Find where the given text appears and provide that cell's center as [x, y] coordinate. 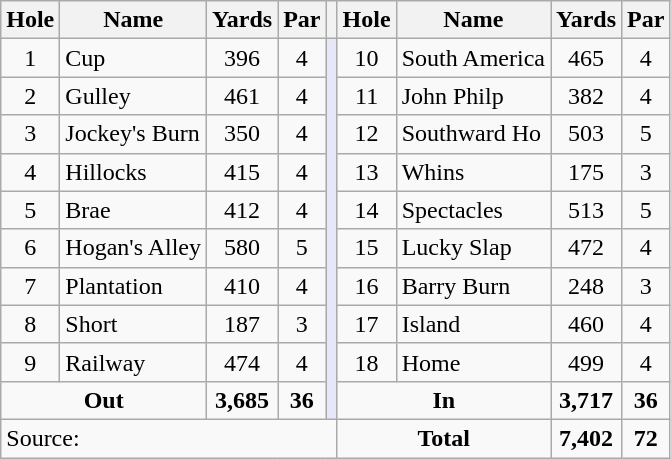
9 [30, 362]
Total [444, 438]
11 [366, 96]
17 [366, 324]
412 [242, 210]
382 [586, 96]
Brae [134, 210]
Jockey's Burn [134, 134]
2 [30, 96]
Spectacles [473, 210]
474 [242, 362]
Whins [473, 172]
350 [242, 134]
10 [366, 58]
415 [242, 172]
Lucky Slap [473, 248]
18 [366, 362]
396 [242, 58]
513 [586, 210]
248 [586, 286]
Southward Ho [473, 134]
Cup [134, 58]
175 [586, 172]
7 [30, 286]
12 [366, 134]
Island [473, 324]
580 [242, 248]
8 [30, 324]
461 [242, 96]
7,402 [586, 438]
6 [30, 248]
Barry Burn [473, 286]
Plantation [134, 286]
Source: [169, 438]
Hillocks [134, 172]
460 [586, 324]
1 [30, 58]
472 [586, 248]
Home [473, 362]
14 [366, 210]
Short [134, 324]
South America [473, 58]
499 [586, 362]
503 [586, 134]
3,717 [586, 400]
15 [366, 248]
187 [242, 324]
Hogan's Alley [134, 248]
72 [646, 438]
16 [366, 286]
410 [242, 286]
Gulley [134, 96]
John Philp [473, 96]
Railway [134, 362]
Out [104, 400]
465 [586, 58]
13 [366, 172]
3,685 [242, 400]
In [444, 400]
